Search for the cell housing the specified text and yield its [x, y] center coordinate. 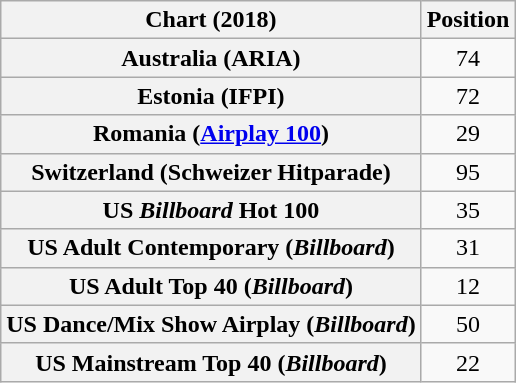
Australia (ARIA) [211, 58]
US Billboard Hot 100 [211, 210]
95 [468, 172]
22 [468, 362]
Position [468, 20]
Romania (Airplay 100) [211, 134]
29 [468, 134]
74 [468, 58]
72 [468, 96]
35 [468, 210]
US Dance/Mix Show Airplay (Billboard) [211, 324]
US Mainstream Top 40 (Billboard) [211, 362]
50 [468, 324]
Estonia (IFPI) [211, 96]
12 [468, 286]
US Adult Contemporary (Billboard) [211, 248]
Switzerland (Schweizer Hitparade) [211, 172]
US Adult Top 40 (Billboard) [211, 286]
Chart (2018) [211, 20]
31 [468, 248]
